Locate the cell with the specified text and output its [x, y] center coordinate. 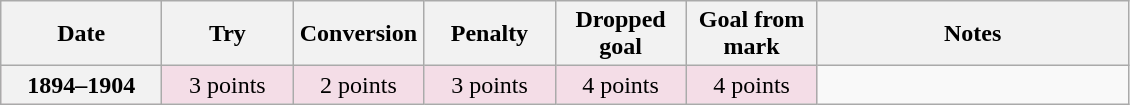
Goal from mark [752, 34]
1894–1904 [82, 85]
Notes [972, 34]
2 points [358, 85]
Dropped goal [620, 34]
Penalty [490, 34]
Date [82, 34]
Try [228, 34]
Conversion [358, 34]
